Find where the given text appears and provide that cell's center as (X, Y) coordinate. 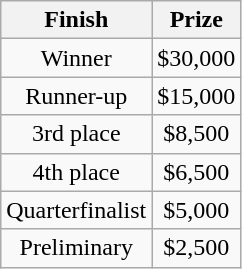
$2,500 (196, 248)
Runner-up (76, 96)
Prize (196, 20)
4th place (76, 172)
$15,000 (196, 96)
$8,500 (196, 134)
3rd place (76, 134)
Finish (76, 20)
Winner (76, 58)
$5,000 (196, 210)
$30,000 (196, 58)
Preliminary (76, 248)
$6,500 (196, 172)
Quarterfinalist (76, 210)
